Find where the given text appears and provide that cell's center as (X, Y) coordinate. 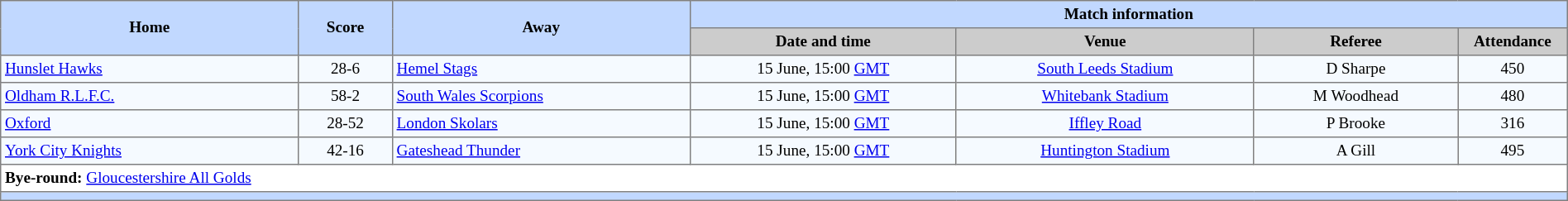
South Leeds Stadium (1105, 69)
Away (541, 28)
Hemel Stags (541, 69)
London Skolars (541, 124)
D Sharpe (1355, 69)
450 (1513, 69)
Score (346, 28)
Whitebank Stadium (1105, 96)
480 (1513, 96)
South Wales Scorpions (541, 96)
M Woodhead (1355, 96)
Bye-round: Gloucestershire All Golds (784, 179)
Gateshead Thunder (541, 151)
A Gill (1355, 151)
28-6 (346, 69)
Huntington Stadium (1105, 151)
Hunslet Hawks (150, 69)
Attendance (1513, 41)
58-2 (346, 96)
Home (150, 28)
Oxford (150, 124)
Date and time (823, 41)
316 (1513, 124)
Venue (1105, 41)
Referee (1355, 41)
York City Knights (150, 151)
Iffley Road (1105, 124)
495 (1513, 151)
28-52 (346, 124)
Oldham R.L.F.C. (150, 96)
Match information (1128, 15)
P Brooke (1355, 124)
42-16 (346, 151)
